Find where the given text appears and provide that cell's center as [X, Y] coordinate. 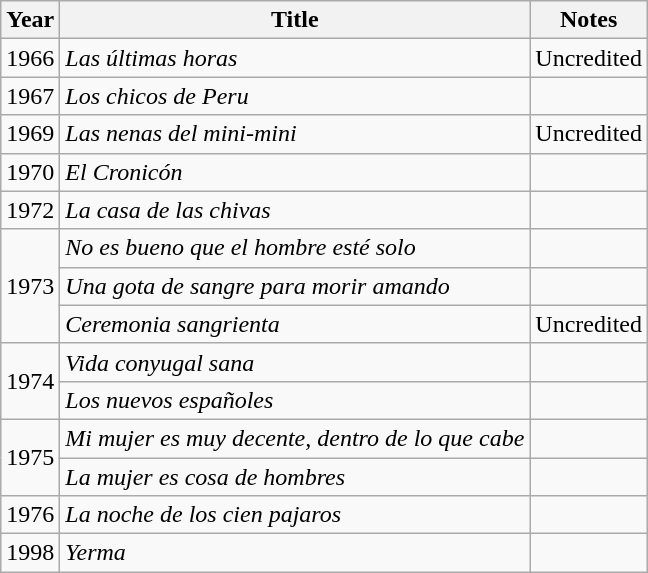
Una gota de sangre para morir amando [295, 286]
1969 [30, 134]
Los chicos de Peru [295, 96]
1976 [30, 515]
No es bueno que el hombre esté solo [295, 248]
La mujer es cosa de hombres [295, 477]
La casa de las chivas [295, 210]
1998 [30, 553]
La noche de los cien pajaros [295, 515]
1972 [30, 210]
Title [295, 20]
Mi mujer es muy decente, dentro de lo que cabe [295, 438]
Notes [589, 20]
1967 [30, 96]
Yerma [295, 553]
Vida conyugal sana [295, 362]
1966 [30, 58]
Las nenas del mini-mini [295, 134]
Year [30, 20]
Las últimas horas [295, 58]
El Cronicón [295, 172]
Los nuevos españoles [295, 400]
Ceremonia sangrienta [295, 324]
1974 [30, 381]
1970 [30, 172]
1973 [30, 286]
1975 [30, 457]
